From the cell containing the given text, extract its center point as (X, Y) coordinate. 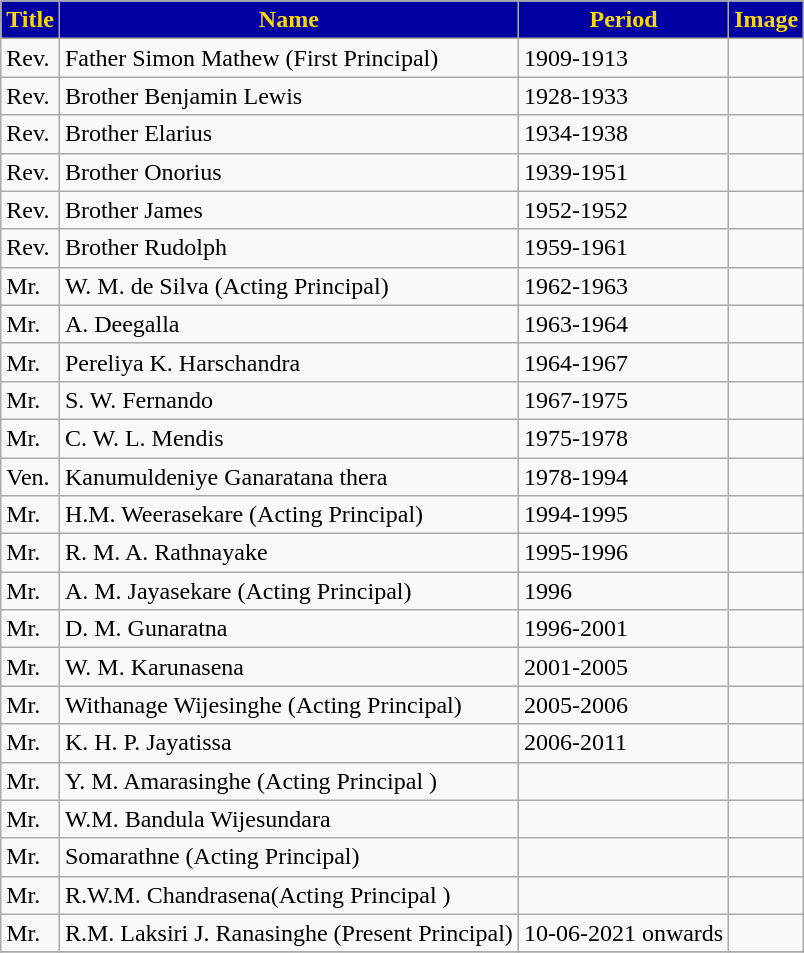
R.M. Laksiri J. Ranasinghe (Present Principal) (288, 933)
1934-1938 (623, 134)
1962-1963 (623, 286)
C. W. L. Mendis (288, 438)
A. M. Jayasekare (Acting Principal) (288, 591)
Brother Rudolph (288, 248)
Ven. (30, 477)
1963-1964 (623, 324)
Kanumuldeniye Ganaratana thera (288, 477)
K. H. P. Jayatissa (288, 743)
1909-1913 (623, 58)
Father Simon Mathew (First Principal) (288, 58)
1939-1951 (623, 172)
A. Deegalla (288, 324)
1964-1967 (623, 362)
10-06-2021 onwards (623, 933)
Pereliya K. Harschandra (288, 362)
Title (30, 20)
1959-1961 (623, 248)
1995-1996 (623, 553)
Name (288, 20)
2005-2006 (623, 705)
1928-1933 (623, 96)
1996-2001 (623, 629)
Somarathne (Acting Principal) (288, 857)
Y. M. Amarasinghe (Acting Principal ) (288, 781)
Withanage Wijesinghe (Acting Principal) (288, 705)
2006-2011 (623, 743)
R. M. A. Rathnayake (288, 553)
H.M. Weerasekare (Acting Principal) (288, 515)
1994-1995 (623, 515)
W.M. Bandula Wijesundara (288, 819)
1975-1978 (623, 438)
Brother Benjamin Lewis (288, 96)
Image (766, 20)
W. M. Karunasena (288, 667)
W. M. de Silva (Acting Principal) (288, 286)
1996 (623, 591)
1967-1975 (623, 400)
1952-1952 (623, 210)
Brother Onorius (288, 172)
R.W.M. Chandrasena(Acting Principal ) (288, 895)
Brother Elarius (288, 134)
Period (623, 20)
Brother James (288, 210)
2001-2005 (623, 667)
1978-1994 (623, 477)
S. W. Fernando (288, 400)
D. M. Gunaratna (288, 629)
